Pinpoint the cell where the given text exists, returning its [x, y] midpoint coordinate. 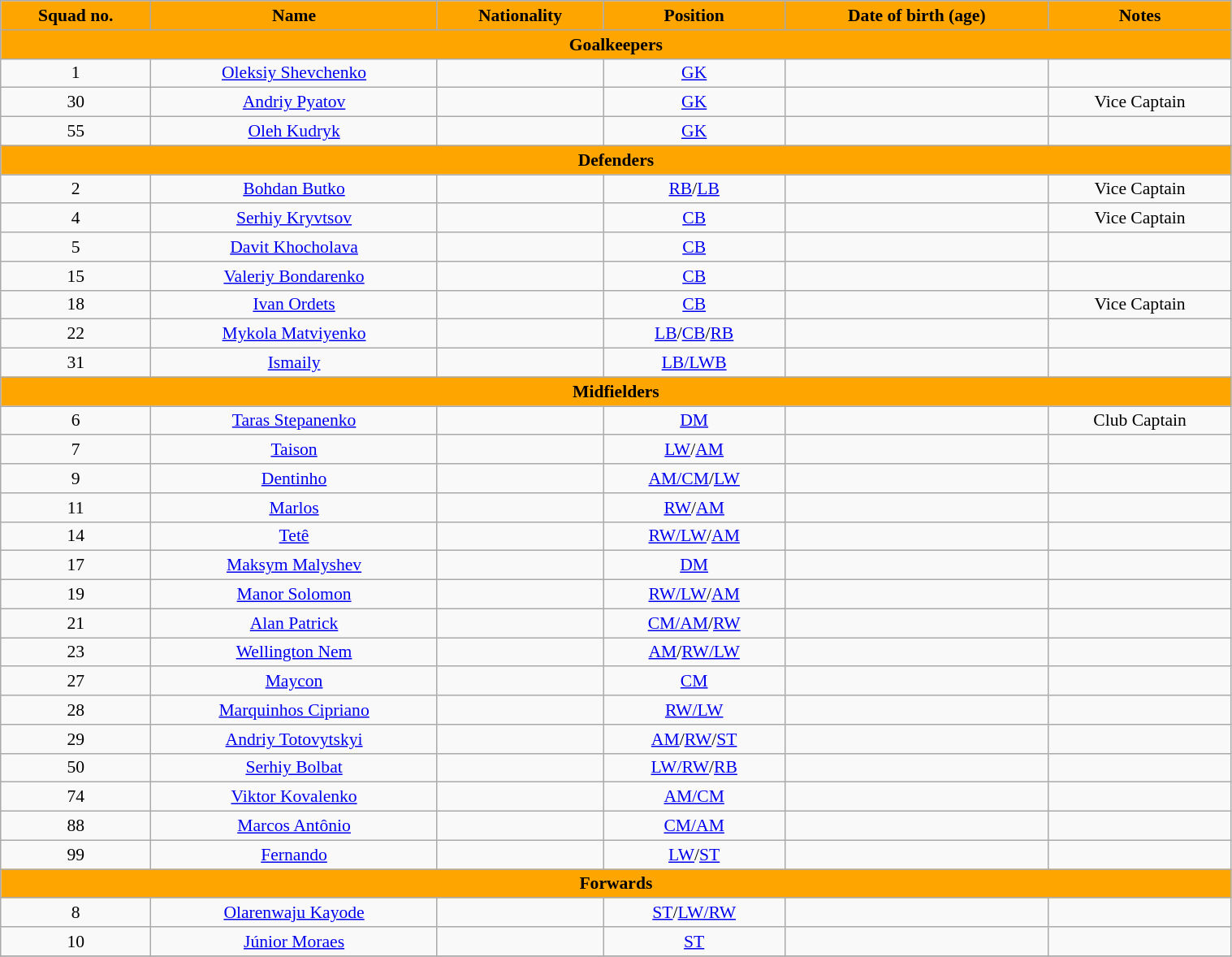
Ismaily [294, 363]
ST/LW/RW [694, 913]
88 [76, 826]
LB/LWB [694, 363]
Valeriy Bondarenko [294, 276]
Olarenwaju Kayode [294, 913]
Marquinhos Cipriano [294, 710]
RB/LB [694, 189]
14 [76, 536]
Tetê [294, 536]
Andriy Pyatov [294, 102]
AM/RW/ST [694, 739]
Júnior Moraes [294, 942]
LW/ST [694, 855]
5 [76, 247]
Ivan Ordets [294, 305]
RW/LW [694, 710]
AM/CM [694, 797]
17 [76, 565]
Name [294, 15]
LW/AM [694, 450]
19 [76, 595]
55 [76, 132]
Taison [294, 450]
Dentinho [294, 478]
Bohdan Butko [294, 189]
LW/RW/RB [694, 768]
1 [76, 73]
Mykola Matviyenko [294, 334]
CM/AM/RW [694, 623]
Oleh Kudryk [294, 132]
Andriy Totovytskyi [294, 739]
Marcos Antônio [294, 826]
Squad no. [76, 15]
23 [76, 652]
50 [76, 768]
Midfielders [616, 392]
LB/CB/RB [694, 334]
9 [76, 478]
7 [76, 450]
27 [76, 682]
8 [76, 913]
Marlos [294, 508]
29 [76, 739]
AM/RW/LW [694, 652]
74 [76, 797]
Serhiy Bolbat [294, 768]
ST [694, 942]
Wellington Nem [294, 652]
30 [76, 102]
Defenders [616, 160]
22 [76, 334]
Date of birth (age) [917, 15]
Manor Solomon [294, 595]
Forwards [616, 884]
Goalkeepers [616, 45]
Notes [1140, 15]
31 [76, 363]
2 [76, 189]
Taras Stepanenko [294, 421]
18 [76, 305]
10 [76, 942]
Alan Patrick [294, 623]
Nationality [520, 15]
Oleksiy Shevchenko [294, 73]
28 [76, 710]
Position [694, 15]
RW/AM [694, 508]
Maksym Malyshev [294, 565]
Fernando [294, 855]
CM/AM [694, 826]
11 [76, 508]
Viktor Kovalenko [294, 797]
Club Captain [1140, 421]
21 [76, 623]
4 [76, 219]
Serhiy Kryvtsov [294, 219]
AM/CM/LW [694, 478]
Davit Khocholava [294, 247]
CM [694, 682]
15 [76, 276]
6 [76, 421]
99 [76, 855]
Maycon [294, 682]
